Output the [X, Y] coordinate of the center of the cell containing the given text.  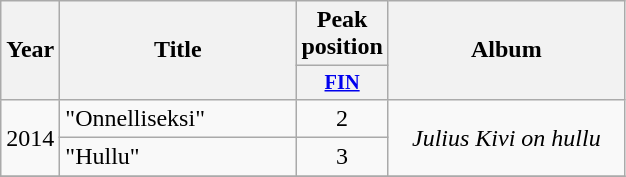
Julius Kivi on hullu [506, 137]
FIN [342, 83]
"Onnelliseksi" [178, 118]
Peakposition [342, 34]
Album [506, 50]
2 [342, 118]
2014 [30, 137]
Title [178, 50]
Year [30, 50]
3 [342, 157]
"Hullu" [178, 157]
